Scan for the cell matching the given text and deliver its [x, y] coordinate at center. 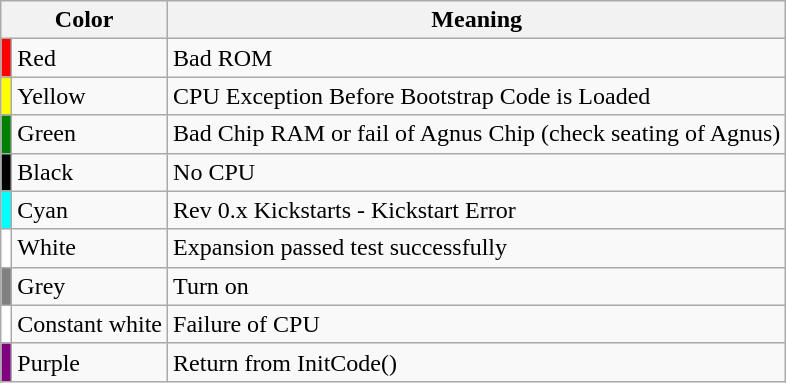
Cyan [90, 210]
Purple [90, 362]
Failure of CPU [477, 324]
Grey [90, 286]
Return from InitCode() [477, 362]
Expansion passed test successfully [477, 248]
No CPU [477, 172]
Bad Chip RAM or fail of Agnus Chip (check seating of Agnus) [477, 134]
Black [90, 172]
Turn on [477, 286]
Bad ROM [477, 58]
Green [90, 134]
CPU Exception Before Bootstrap Code is Loaded [477, 96]
Red [90, 58]
Rev 0.x Kickstarts - Kickstart Error [477, 210]
Color [84, 20]
White [90, 248]
Meaning [477, 20]
Constant white [90, 324]
Yellow [90, 96]
